From the cell containing the given text, extract its center point as (x, y) coordinate. 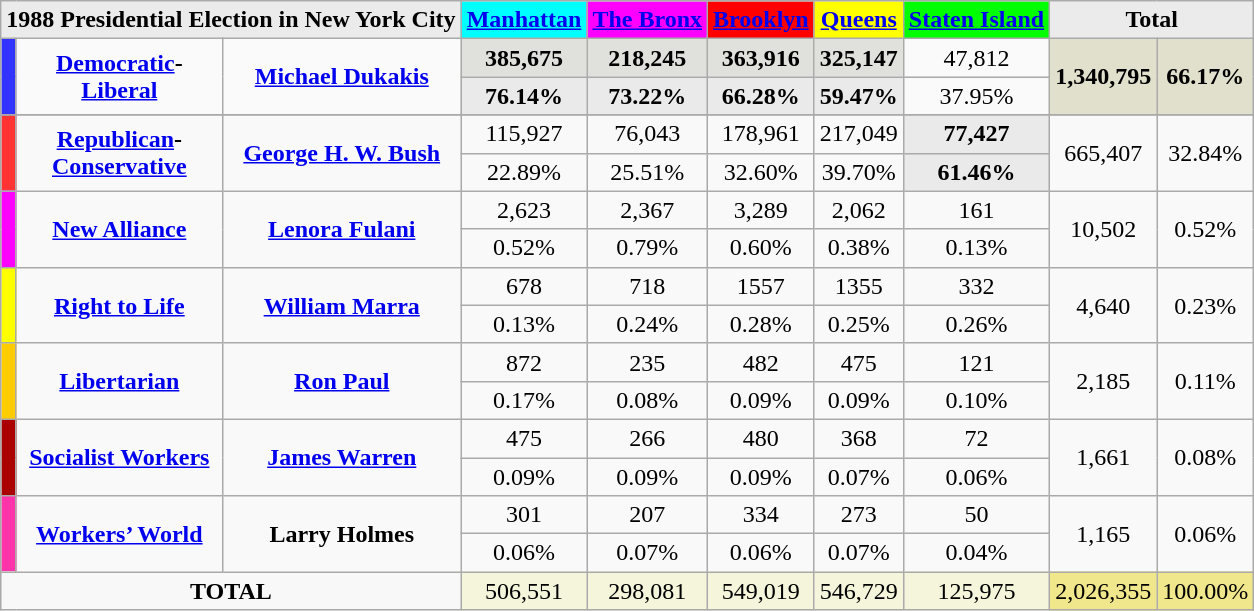
1557 (762, 286)
0.24% (648, 324)
72 (976, 438)
39.70% (858, 172)
50 (976, 515)
George H. W. Bush (342, 153)
Queens (858, 20)
1355 (858, 286)
2,026,355 (1104, 591)
61.46% (976, 172)
Brooklyn (762, 20)
59.47% (858, 96)
4,640 (1104, 305)
New Alliance (119, 229)
506,551 (524, 591)
Larry Holmes (342, 534)
298,081 (648, 591)
Total (1152, 20)
76,043 (648, 134)
363,916 (762, 58)
47,812 (976, 58)
25.51% (648, 172)
TOTAL (231, 591)
66.28% (762, 96)
2,185 (1104, 381)
Socialist Workers (119, 457)
718 (648, 286)
2,623 (524, 210)
22.89% (524, 172)
0.26% (976, 324)
266 (648, 438)
121 (976, 362)
Democratic-Liberal (119, 77)
32.60% (762, 172)
1,165 (1104, 534)
Lenora Fulani (342, 229)
549,019 (762, 591)
James Warren (342, 457)
1,340,795 (1104, 77)
3,289 (762, 210)
325,147 (858, 58)
0.25% (858, 324)
73.22% (648, 96)
37.95% (976, 96)
546,729 (858, 591)
0.11% (1206, 381)
178,961 (762, 134)
0.10% (976, 400)
235 (648, 362)
100.00% (1206, 591)
273 (858, 515)
217,049 (858, 134)
218,245 (648, 58)
32.84% (1206, 153)
1988 Presidential Election in New York City (231, 20)
665,407 (1104, 153)
385,675 (524, 58)
Workers’ World (119, 534)
66.17% (1206, 77)
482 (762, 362)
332 (976, 286)
0.60% (762, 248)
William Marra (342, 305)
301 (524, 515)
0.17% (524, 400)
Michael Dukakis (342, 77)
207 (648, 515)
77,427 (976, 134)
0.04% (976, 553)
480 (762, 438)
872 (524, 362)
368 (858, 438)
125,975 (976, 591)
Staten Island (976, 20)
1,661 (1104, 457)
The Bronx (648, 20)
334 (762, 515)
678 (524, 286)
Ron Paul (342, 381)
161 (976, 210)
2,062 (858, 210)
0.28% (762, 324)
115,927 (524, 134)
Libertarian (119, 381)
Right to Life (119, 305)
0.23% (1206, 305)
0.79% (648, 248)
10,502 (1104, 229)
2,367 (648, 210)
Republican-Conservative (119, 153)
76.14% (524, 96)
Manhattan (524, 20)
0.38% (858, 248)
